Detect which cell encompasses the target text, then output its [x, y] center coordinate. 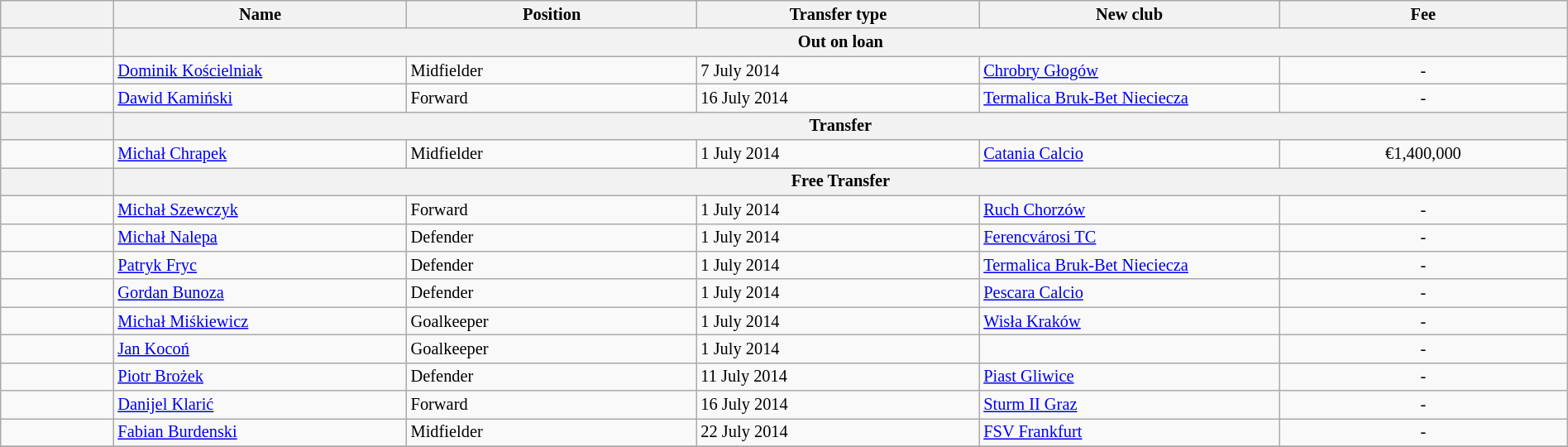
Fee [1424, 14]
Catania Calcio [1129, 154]
New club [1129, 14]
Transfer type [839, 14]
Dawid Kamiński [260, 98]
Sturm II Graz [1129, 405]
Wisła Kraków [1129, 321]
7 July 2014 [839, 70]
Gordan Bunoza [260, 293]
Dominik Kościelniak [260, 70]
Michał Nalepa [260, 238]
22 July 2014 [839, 432]
Ferencvárosi TC [1129, 238]
FSV Frankfurt [1129, 432]
Piotr Brożek [260, 377]
Danijel Klarić [260, 405]
Position [552, 14]
Name [260, 14]
Transfer [840, 126]
Michał Szewczyk [260, 209]
€1,400,000 [1424, 154]
Pescara Calcio [1129, 293]
Free Transfer [840, 181]
Ruch Chorzów [1129, 209]
Out on loan [840, 42]
Michał Miśkiewicz [260, 321]
Michał Chrapek [260, 154]
11 July 2014 [839, 377]
Fabian Burdenski [260, 432]
Chrobry Głogów [1129, 70]
Patryk Fryc [260, 265]
Piast Gliwice [1129, 377]
Jan Kocoń [260, 348]
